Return (X, Y) of the center of cell containing provided text 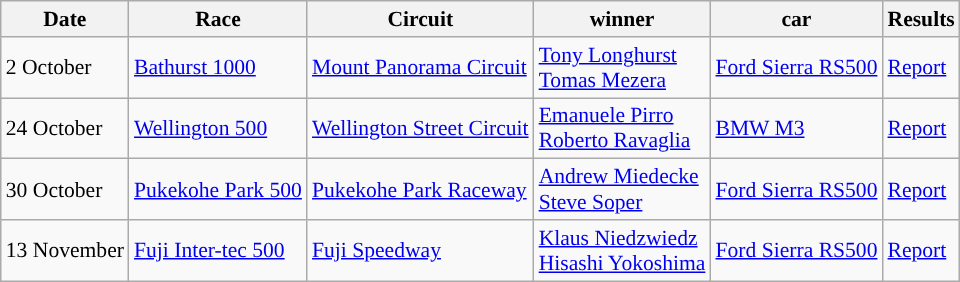
Fuji Speedway (420, 250)
Wellington 500 (218, 128)
13 November (65, 250)
Circuit (420, 19)
Andrew Miedecke Steve Soper (622, 190)
30 October (65, 190)
car (796, 19)
Emanuele Pirro Roberto Ravaglia (622, 128)
Pukekohe Park Raceway (420, 190)
24 October (65, 128)
2 October (65, 68)
Results (920, 19)
Wellington Street Circuit (420, 128)
Date (65, 19)
BMW M3 (796, 128)
winner (622, 19)
Klaus Niedzwiedz Hisashi Yokoshima (622, 250)
Pukekohe Park 500 (218, 190)
Fuji Inter-tec 500 (218, 250)
Race (218, 19)
Tony Longhurst Tomas Mezera (622, 68)
Bathurst 1000 (218, 68)
Mount Panorama Circuit (420, 68)
